Return [x, y] of the center of cell containing provided text 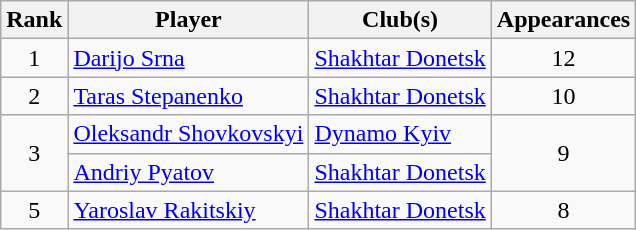
Darijo Srna [188, 58]
Yaroslav Rakitskiy [188, 210]
9 [563, 153]
3 [34, 153]
10 [563, 96]
Andriy Pyatov [188, 172]
Taras Stepanenko [188, 96]
5 [34, 210]
Player [188, 20]
8 [563, 210]
2 [34, 96]
Club(s) [400, 20]
Dynamo Kyiv [400, 134]
12 [563, 58]
1 [34, 58]
Appearances [563, 20]
Oleksandr Shovkovskyi [188, 134]
Rank [34, 20]
